Locate the cell with the specified text and output its [X, Y] center coordinate. 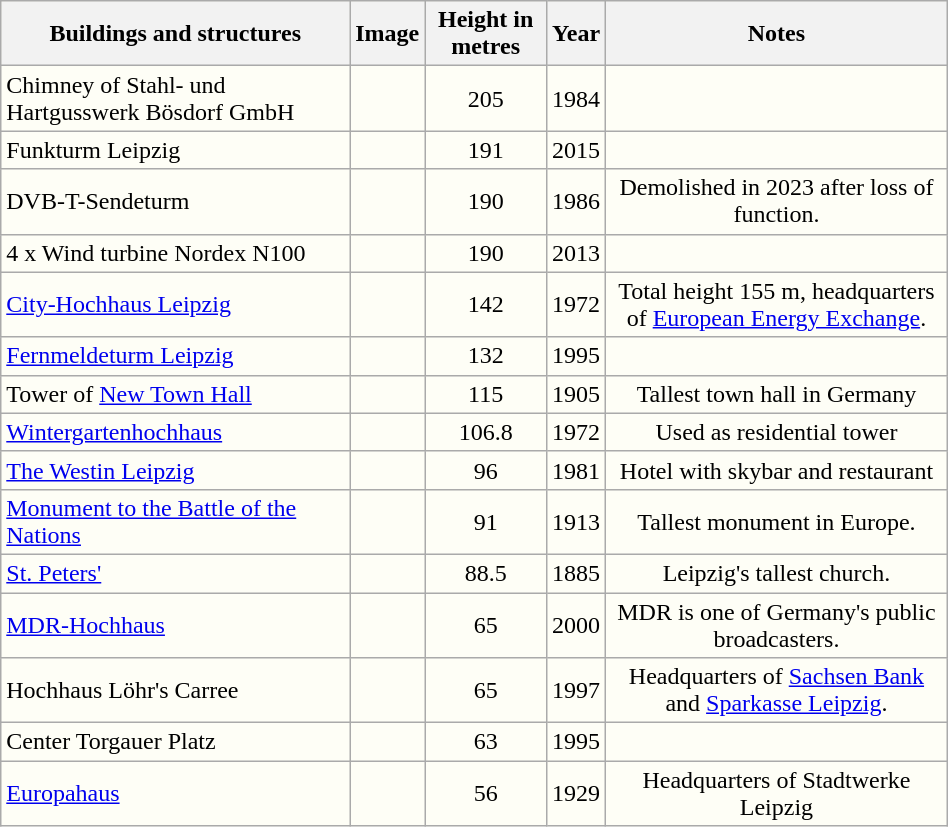
106.8 [486, 432]
91 [486, 522]
Monument to the Battle of the Nations [176, 522]
2000 [576, 624]
1984 [576, 98]
Tallest town hall in Germany [777, 394]
The Westin Leipzig [176, 470]
Year [576, 34]
2013 [576, 253]
Buildings and structures [176, 34]
88.5 [486, 573]
132 [486, 356]
Hotel with skybar and restaurant [777, 470]
Center Torgauer Platz [176, 742]
St. Peters' [176, 573]
1981 [576, 470]
Headquarters of Sachsen Bank and Sparkasse Leipzig. [777, 690]
1997 [576, 690]
Chimney of Stahl- und Hartgusswerk Bösdorf GmbH [176, 98]
205 [486, 98]
96 [486, 470]
DVB-T-Sendeturm [176, 202]
1885 [576, 573]
142 [486, 304]
Funkturm Leipzig [176, 150]
Tallest monument in Europe. [777, 522]
1905 [576, 394]
Europahaus [176, 794]
Tower of New Town Hall [176, 394]
Image [388, 34]
Wintergartenhochhaus [176, 432]
1913 [576, 522]
MDR is one of Germany's public broadcasters. [777, 624]
Total height 155 m, headquarters of European Energy Exchange. [777, 304]
1986 [576, 202]
Used as residential tower [777, 432]
MDR-Hochhaus [176, 624]
Hochhaus Löhr's Carree [176, 690]
Notes [777, 34]
City-Hochhaus Leipzig [176, 304]
Height in metres [486, 34]
4 x Wind turbine Nordex N100 [176, 253]
Fernmeldeturm Leipzig [176, 356]
56 [486, 794]
Leipzig's tallest church. [777, 573]
2015 [576, 150]
1929 [576, 794]
191 [486, 150]
Demolished in 2023 after loss of function. [777, 202]
115 [486, 394]
63 [486, 742]
Headquarters of Stadtwerke Leipzig [777, 794]
